Capture the cell that displays the provided text and extract its (x, y) central coordinate. 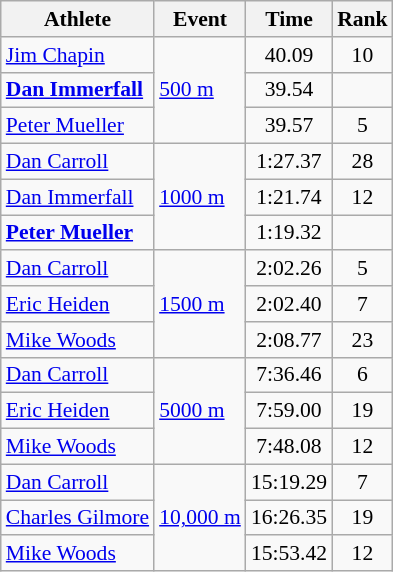
1500 m (200, 304)
10 (362, 55)
39.54 (289, 90)
28 (362, 162)
1:19.32 (289, 233)
7:59.00 (289, 411)
2:08.77 (289, 340)
Jim Chapin (78, 55)
23 (362, 340)
2:02.26 (289, 269)
Charles Gilmore (78, 518)
40.09 (289, 55)
6 (362, 375)
1:27.37 (289, 162)
16:26.35 (289, 518)
15:19.29 (289, 482)
Athlete (78, 19)
500 m (200, 90)
7:36.46 (289, 375)
15:53.42 (289, 554)
39.57 (289, 126)
Time (289, 19)
Event (200, 19)
1:21.74 (289, 197)
2:02.40 (289, 304)
Rank (362, 19)
1000 m (200, 198)
10,000 m (200, 518)
7:48.08 (289, 447)
5000 m (200, 410)
